Return (x, y) of the center of cell containing provided text 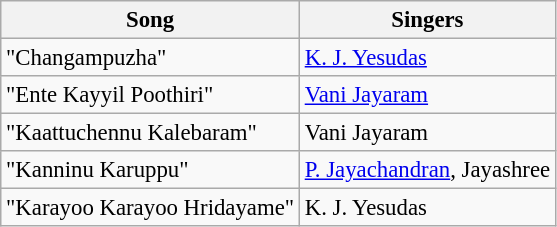
"Karayoo Karayoo Hridayame" (150, 208)
Song (150, 20)
"Changampuzha" (150, 58)
P. Jayachandran, Jayashree (427, 170)
"Ente Kayyil Poothiri" (150, 95)
"Kanninu Karuppu" (150, 170)
"Kaattuchennu Kalebaram" (150, 133)
Singers (427, 20)
